Search for the cell housing the specified text and yield its (X, Y) center coordinate. 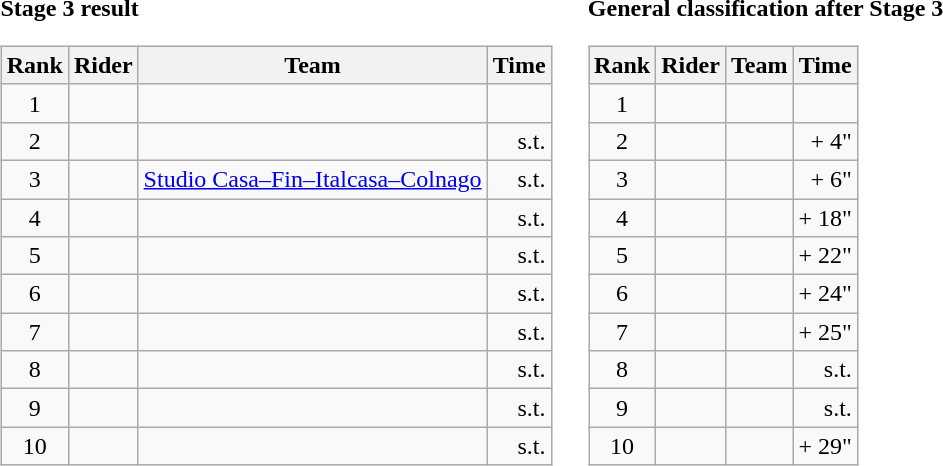
+ 4" (825, 141)
Studio Casa–Fin–Italcasa–Colnago (312, 179)
+ 24" (825, 294)
+ 18" (825, 217)
+ 6" (825, 179)
+ 25" (825, 332)
+ 22" (825, 256)
+ 29" (825, 446)
